Provide the (x, y) coordinate of the cell's center where the given text is located.  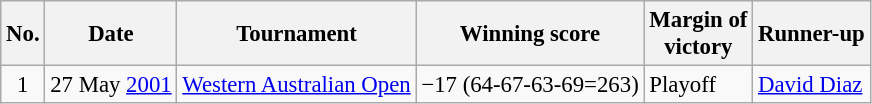
1 (23, 85)
No. (23, 34)
Margin ofvictory (698, 34)
Playoff (698, 85)
Date (111, 34)
Western Australian Open (296, 85)
−17 (64-67-63-69=263) (530, 85)
Runner-up (812, 34)
David Diaz (812, 85)
Tournament (296, 34)
Winning score (530, 34)
27 May 2001 (111, 85)
